Locate the cell with the specified text and output its [X, Y] center coordinate. 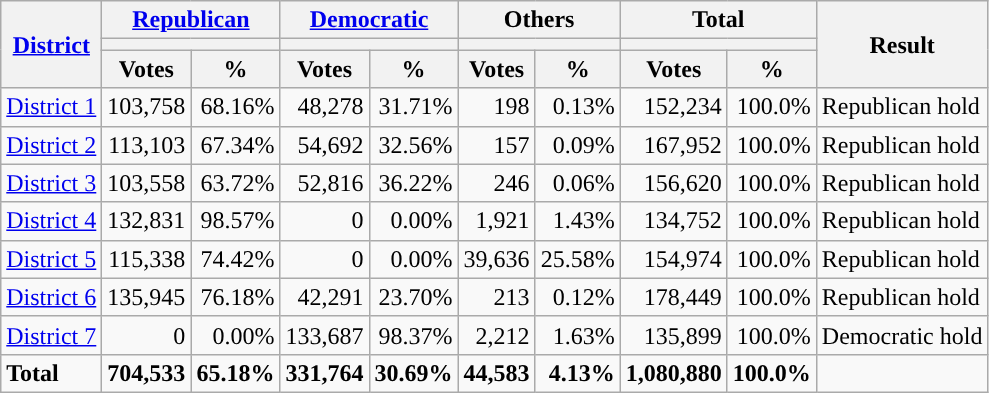
Result [902, 44]
113,103 [146, 145]
31.71% [414, 107]
132,831 [146, 221]
68.16% [236, 107]
1.43% [578, 221]
42,291 [324, 297]
32.56% [414, 145]
District 5 [52, 259]
1,080,880 [674, 373]
District 7 [52, 335]
Democratic hold [902, 335]
115,338 [146, 259]
0.12% [578, 297]
76.18% [236, 297]
1,921 [496, 221]
39,636 [496, 259]
25.58% [578, 259]
District 6 [52, 297]
152,234 [674, 107]
0.09% [578, 145]
Democratic [369, 20]
Others [539, 20]
103,558 [146, 183]
65.18% [236, 373]
30.69% [414, 373]
48,278 [324, 107]
44,583 [496, 373]
54,692 [324, 145]
4.13% [578, 373]
Republican [191, 20]
74.42% [236, 259]
23.70% [414, 297]
704,533 [146, 373]
67.34% [236, 145]
157 [496, 145]
198 [496, 107]
246 [496, 183]
52,816 [324, 183]
1.63% [578, 335]
District 4 [52, 221]
36.22% [414, 183]
133,687 [324, 335]
178,449 [674, 297]
135,899 [674, 335]
98.37% [414, 335]
0.06% [578, 183]
District 2 [52, 145]
2,212 [496, 335]
154,974 [674, 259]
District 1 [52, 107]
0.13% [578, 107]
63.72% [236, 183]
134,752 [674, 221]
District 3 [52, 183]
135,945 [146, 297]
213 [496, 297]
331,764 [324, 373]
167,952 [674, 145]
District [52, 44]
103,758 [146, 107]
156,620 [674, 183]
98.57% [236, 221]
